Scan for the cell matching the given text and deliver its (x, y) coordinate at center. 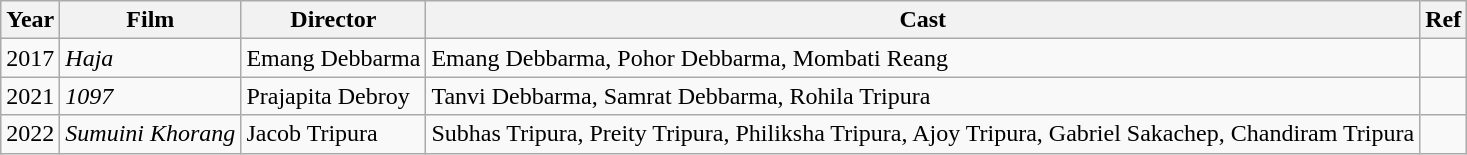
Emang Debbarma, Pohor Debbarma, Mombati Reang (923, 58)
Cast (923, 20)
Ref (1444, 20)
Subhas Tripura, Preity Tripura, Philiksha Tripura, Ajoy Tripura, Gabriel Sakachep, Chandiram Tripura (923, 134)
Tanvi Debbarma, Samrat Debbarma, Rohila Tripura (923, 96)
Director (334, 20)
Film (150, 20)
Jacob Tripura (334, 134)
2022 (30, 134)
2017 (30, 58)
2021 (30, 96)
Year (30, 20)
1097 (150, 96)
Sumuini Khorang (150, 134)
Prajapita Debroy (334, 96)
Haja (150, 58)
Emang Debbarma (334, 58)
